Return [X, Y] of the center of cell containing provided text 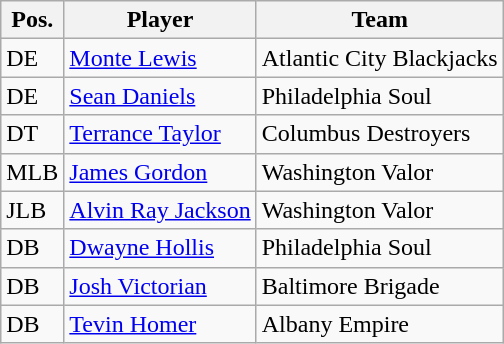
Dwayne Hollis [160, 248]
Albany Empire [380, 324]
Tevin Homer [160, 324]
Baltimore Brigade [380, 286]
MLB [32, 172]
Pos. [32, 20]
Team [380, 20]
JLB [32, 210]
DT [32, 134]
Josh Victorian [160, 286]
Sean Daniels [160, 96]
Terrance Taylor [160, 134]
Alvin Ray Jackson [160, 210]
James Gordon [160, 172]
Columbus Destroyers [380, 134]
Player [160, 20]
Monte Lewis [160, 58]
Atlantic City Blackjacks [380, 58]
